Identify which cell holds the provided text, then report its [X, Y] central coordinate. 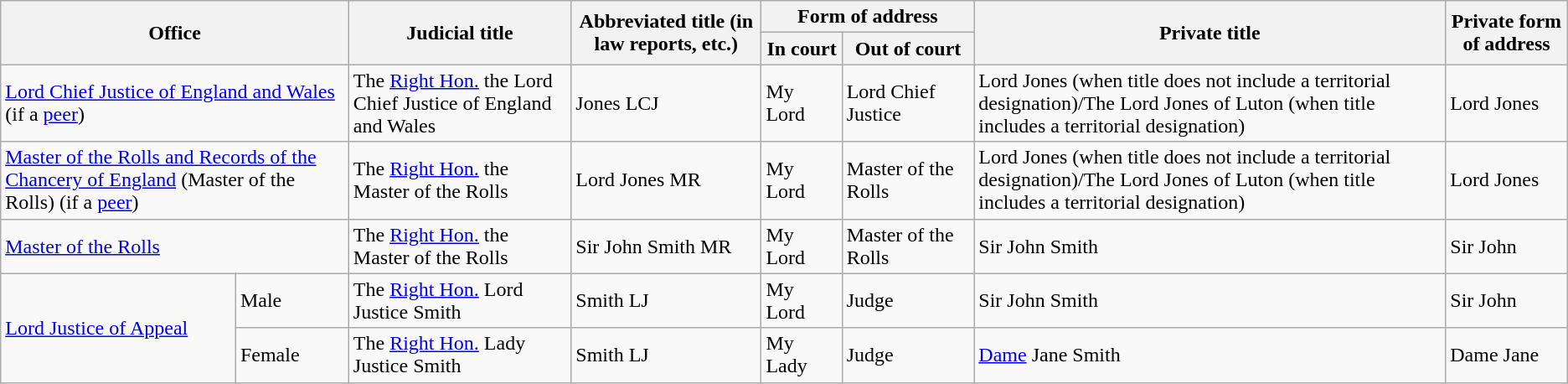
Office [175, 33]
Lord Justice of Appeal [119, 328]
The Right Hon. the Lord Chief Justice of England and Wales [460, 103]
Form of address [868, 17]
The Right Hon. Lady Justice Smith [460, 355]
Master of the Rolls and Records of the Chancery of England (Master of the Rolls) (if a peer) [175, 180]
Judicial title [460, 33]
In court [802, 49]
Sir John Smith MR [667, 246]
Private title [1210, 33]
Abbreviated title (in law reports, etc.) [667, 33]
Private form of address [1507, 33]
My Lady [802, 355]
The Right Hon. Lord Justice Smith [460, 300]
Dame Jane [1507, 355]
Female [291, 355]
Jones LCJ [667, 103]
Lord Chief Justice [908, 103]
Lord Jones MR [667, 180]
Male [291, 300]
Lord Chief Justice of England and Wales (if a peer) [175, 103]
Dame Jane Smith [1210, 355]
Out of court [908, 49]
